For the text-containing cell, return its midpoint in [x, y] coordinate format. 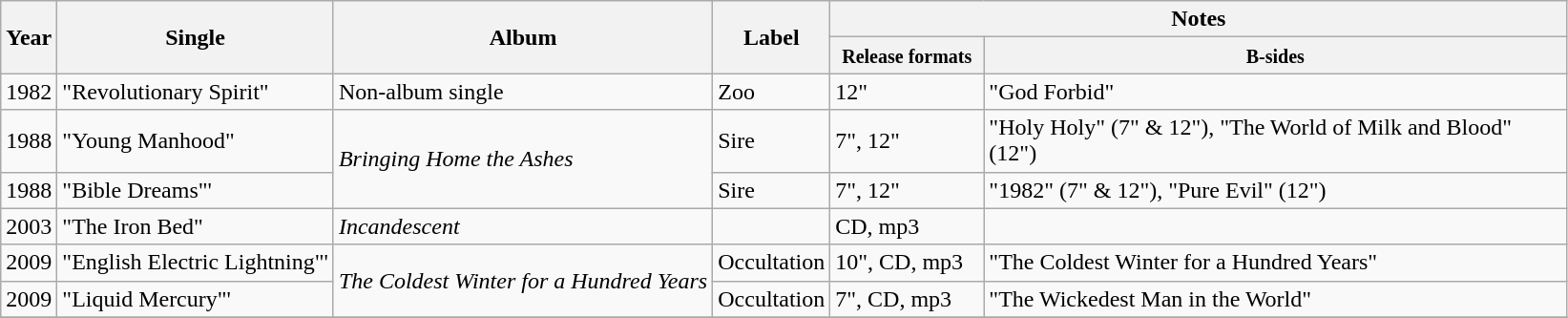
"Young Manhood" [196, 141]
"The Wickedest Man in the World" [1275, 299]
Notes [1199, 19]
"1982" (7" & 12"), "Pure Evil" (12") [1275, 190]
CD, mp3 [907, 226]
"Revolutionary Spirit" [196, 92]
Non-album single [523, 92]
"Liquid Mercury"' [196, 299]
7", CD, mp3 [907, 299]
10", CD, mp3 [907, 263]
Single [196, 37]
2003 [29, 226]
Zoo [771, 92]
Year [29, 37]
"The Iron Bed" [196, 226]
Album [523, 37]
Release formats [907, 55]
The Coldest Winter for a Hundred Years [523, 281]
1982 [29, 92]
12" [907, 92]
"The Coldest Winter for a Hundred Years" [1275, 263]
"Holy Holy" (7" & 12"), "The World of Milk and Blood" (12") [1275, 141]
"Bible Dreams"' [196, 190]
"God Forbid" [1275, 92]
Incandescent [523, 226]
"English Electric Lightning"' [196, 263]
B-sides [1275, 55]
Bringing Home the Ashes [523, 159]
Label [771, 37]
